Detect which cell encompasses the target text, then output its [X, Y] center coordinate. 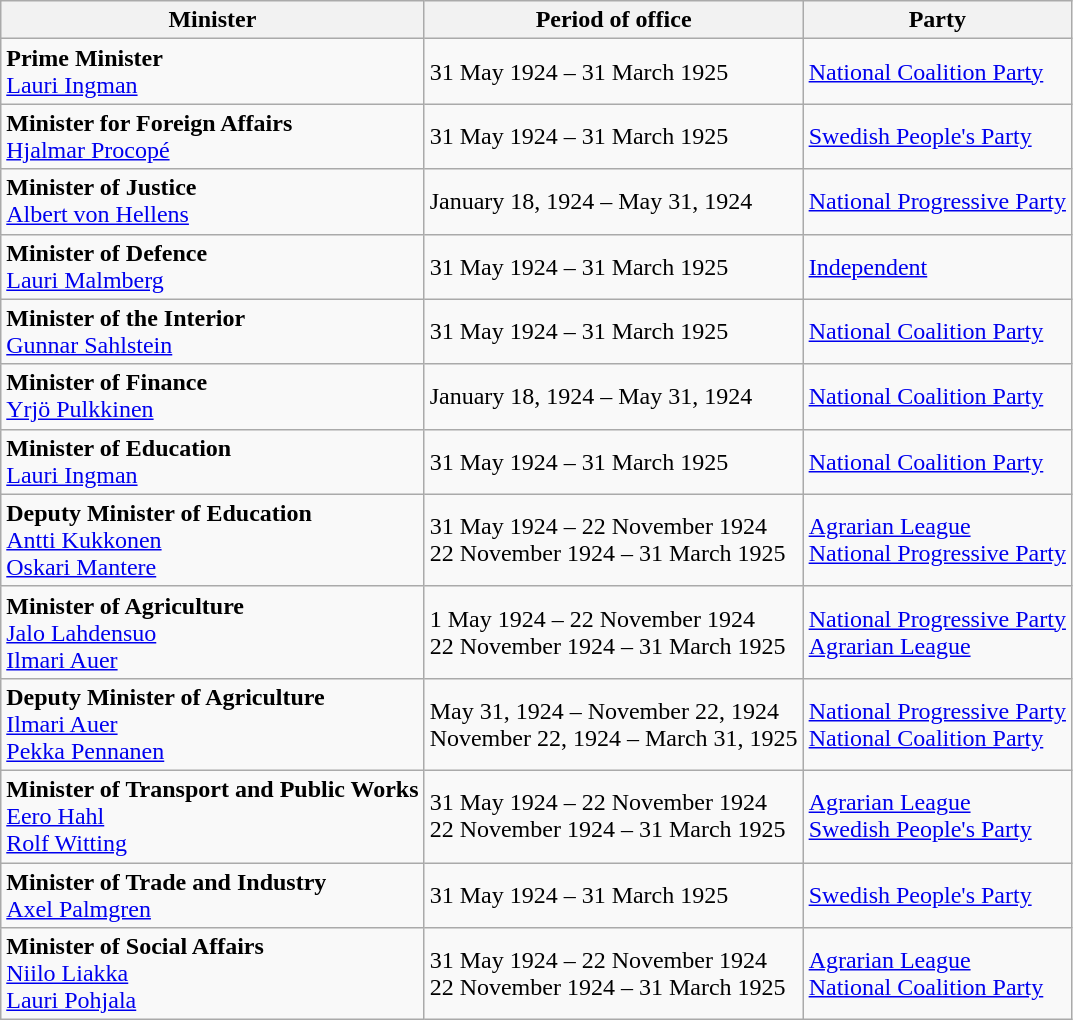
National Progressive PartyNational Coalition Party [937, 724]
Agrarian LeagueSwedish People's Party [937, 816]
National Progressive Party [937, 202]
Minister of Transport and Public WorksEero HahlRolf Witting [212, 816]
National Progressive PartyAgrarian League [937, 632]
Deputy Minister of EducationAntti KukkonenOskari Mantere [212, 540]
Minister of FinanceYrjö Pulkkinen [212, 396]
Prime MinisterLauri Ingman [212, 72]
Party [937, 20]
Deputy Minister of AgricultureIlmari AuerPekka Pennanen [212, 724]
Period of office [614, 20]
Minister of Social AffairsNiilo LiakkaLauri Pohjala [212, 974]
Minister of Trade and IndustryAxel Palmgren [212, 894]
Independent [937, 266]
Minister of the InteriorGunnar Sahlstein [212, 332]
1 May 1924 – 22 November 192422 November 1924 – 31 March 1925 [614, 632]
Minister of JusticeAlbert von Hellens [212, 202]
Minister for Foreign Affairs Hjalmar Procopé [212, 136]
Minister of AgricultureJalo LahdensuoIlmari Auer [212, 632]
May 31, 1924 – November 22, 1924November 22, 1924 – March 31, 1925 [614, 724]
Minister of EducationLauri Ingman [212, 462]
Minister [212, 20]
Agrarian LeagueNational Progressive Party [937, 540]
Agrarian LeagueNational Coalition Party [937, 974]
Minister of DefenceLauri Malmberg [212, 266]
